Pinpoint the cell where the given text exists, returning its (x, y) midpoint coordinate. 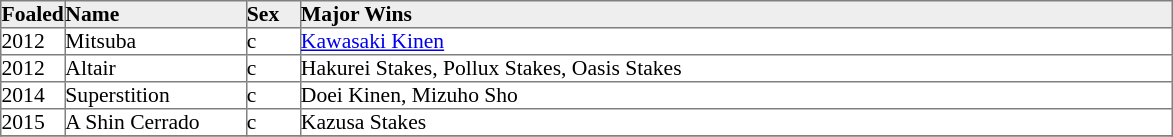
Name (156, 14)
2014 (33, 96)
Kawasaki Kinen (736, 42)
2015 (33, 122)
Hakurei Stakes, Pollux Stakes, Oasis Stakes (736, 68)
A Shin Cerrado (156, 122)
Sex (273, 14)
Foaled (33, 14)
Major Wins (736, 14)
Kazusa Stakes (736, 122)
Altair (156, 68)
Mitsuba (156, 42)
Superstition (156, 96)
Doei Kinen, Mizuho Sho (736, 96)
